Identify which cell holds the provided text, then report its (X, Y) central coordinate. 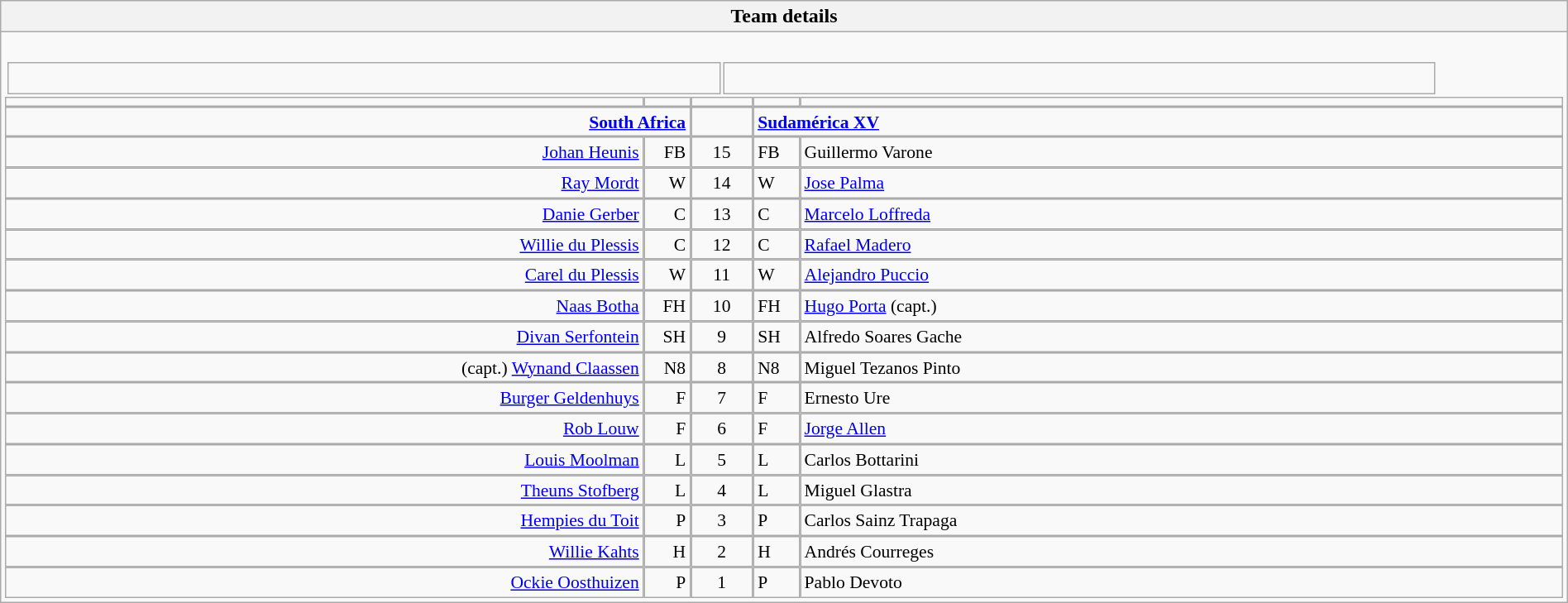
2 (721, 551)
Danie Gerber (324, 213)
Jose Palma (1181, 184)
15 (721, 152)
Alejandro Puccio (1181, 275)
Miguel Tezanos Pinto (1181, 367)
Divan Serfontein (324, 336)
5 (721, 460)
3 (721, 521)
(capt.) Wynand Claassen (324, 367)
Willie du Plessis (324, 245)
Johan Heunis (324, 152)
South Africa (347, 122)
Hempies du Toit (324, 521)
Ernesto Ure (1181, 399)
Ray Mordt (324, 184)
Carlos Sainz Trapaga (1181, 521)
Naas Botha (324, 306)
Carel du Plessis (324, 275)
10 (721, 306)
Hugo Porta (capt.) (1181, 306)
Carlos Bottarini (1181, 460)
Miguel Glastra (1181, 490)
Louis Moolman (324, 460)
Andrés Courreges (1181, 551)
Sudamérica XV (1158, 122)
11 (721, 275)
1 (721, 582)
Alfredo Soares Gache (1181, 336)
4 (721, 490)
Guillermo Varone (1181, 152)
Ockie Oosthuizen (324, 582)
Marcelo Loffreda (1181, 213)
7 (721, 399)
14 (721, 184)
6 (721, 428)
9 (721, 336)
Burger Geldenhuys (324, 399)
13 (721, 213)
8 (721, 367)
Pablo Devoto (1181, 582)
12 (721, 245)
Willie Kahts (324, 551)
Rob Louw (324, 428)
Team details (784, 17)
Theuns Stofberg (324, 490)
Jorge Allen (1181, 428)
Rafael Madero (1181, 245)
